Pinpoint the cell where the given text exists, returning its (x, y) midpoint coordinate. 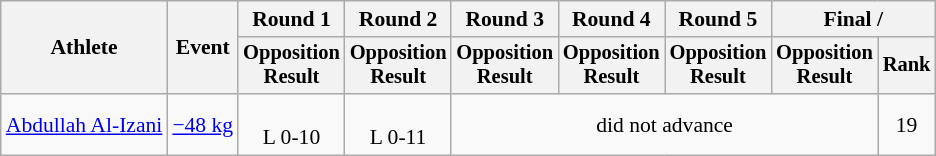
Round 2 (398, 19)
19 (907, 124)
Abdullah Al-Izani (84, 124)
Athlete (84, 48)
Round 5 (718, 19)
Rank (907, 66)
Event (202, 48)
Round 1 (292, 19)
did not advance (664, 124)
L 0-10 (292, 124)
Round 3 (504, 19)
Final / (853, 19)
Round 4 (612, 19)
L 0-11 (398, 124)
−48 kg (202, 124)
